Determine the [x, y] coordinate at the center of the cell enclosing the given text.  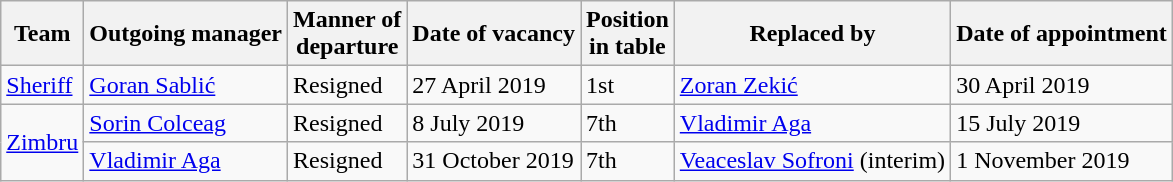
Team [42, 34]
31 October 2019 [494, 161]
Date of appointment [1062, 34]
Veaceslav Sofroni (interim) [812, 161]
15 July 2019 [1062, 123]
Outgoing manager [186, 34]
Position in table [628, 34]
Date of vacancy [494, 34]
Sheriff [42, 85]
Manner of departure [348, 34]
30 April 2019 [1062, 85]
1st [628, 85]
27 April 2019 [494, 85]
Goran Sablić [186, 85]
Zimbru [42, 142]
Zoran Zekić [812, 85]
Replaced by [812, 34]
1 November 2019 [1062, 161]
8 July 2019 [494, 123]
Sorin Colceag [186, 123]
